Return (X, Y) of the center of cell containing provided text 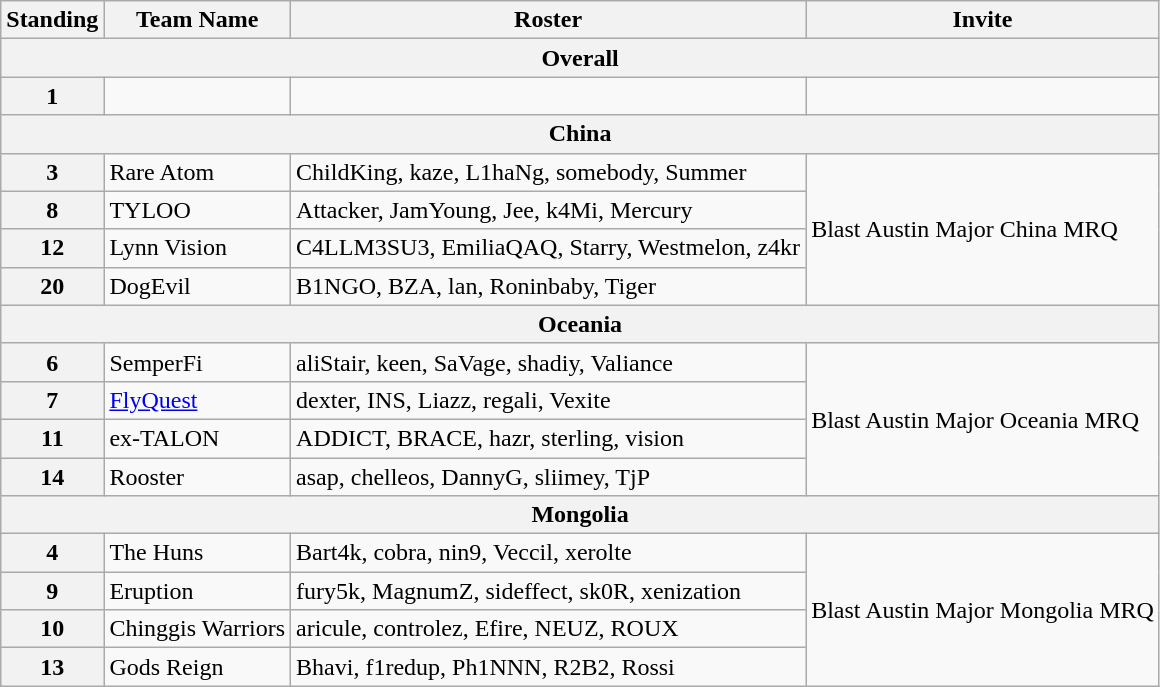
C4LLM3SU3, EmiliaQAQ, Starry, Westmelon, z4kr (548, 248)
9 (52, 591)
Mongolia (580, 515)
dexter, INS, Liazz, regali, Vexite (548, 400)
Gods Reign (198, 667)
Rare Atom (198, 172)
6 (52, 362)
ChildKing, kaze, L1haNg, somebody, Summer (548, 172)
Team Name (198, 20)
The Huns (198, 553)
Roster (548, 20)
asap, chelleos, DannyG, sliimey, TjP (548, 477)
ex-TALON (198, 438)
DogEvil (198, 286)
10 (52, 629)
Attacker, JamYoung, Jee, k4Mi, Mercury (548, 210)
China (580, 134)
7 (52, 400)
fury5k, MagnumZ, sideffect, sk0R, xenization (548, 591)
Chinggis Warriors (198, 629)
11 (52, 438)
Blast Austin Major Oceania MRQ (983, 419)
14 (52, 477)
aliStair, keen, SaVage, shadiy, Valiance (548, 362)
Invite (983, 20)
1 (52, 96)
Eruption (198, 591)
Bart4k, cobra, nin9, Veccil, xerolte (548, 553)
FlyQuest (198, 400)
ADDICT, BRACE, hazr, sterling, vision (548, 438)
Standing (52, 20)
Bhavi, f1redup, Ph1NNN, R2B2, Rossi (548, 667)
4 (52, 553)
Oceania (580, 324)
SemperFi (198, 362)
12 (52, 248)
Lynn Vision (198, 248)
3 (52, 172)
Overall (580, 58)
Blast Austin Major China MRQ (983, 229)
TYLOO (198, 210)
20 (52, 286)
B1NGO, BZA, lan, Roninbaby, Tiger (548, 286)
13 (52, 667)
8 (52, 210)
Rooster (198, 477)
aricule, controlez, Efire, NEUZ, ROUX (548, 629)
Blast Austin Major Mongolia MRQ (983, 610)
